Find where the given text appears and provide that cell's center as (x, y) coordinate. 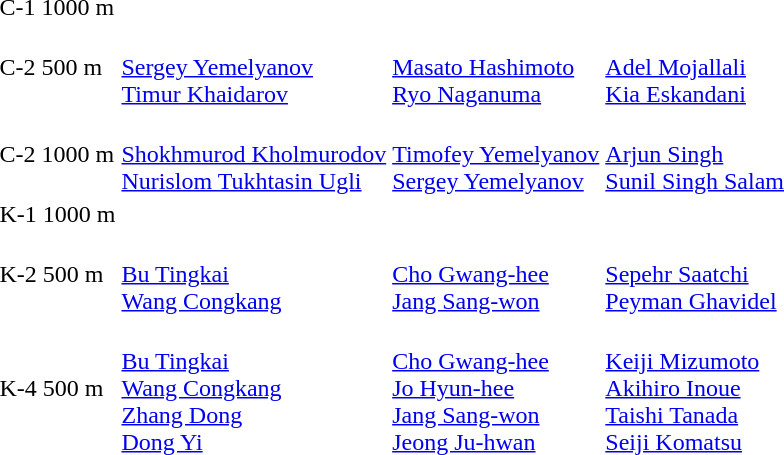
Sergey YemelyanovTimur Khaidarov (254, 67)
Cho Gwang-heeJang Sang-won (496, 274)
Bu TingkaiWang Congkang (254, 274)
Shokhmurod KholmurodovNurislom Tukhtasin Ugli (254, 154)
Masato HashimotoRyo Naganuma (496, 67)
Timofey YemelyanovSergey Yemelyanov (496, 154)
